For the text-containing cell, return its midpoint in [x, y] coordinate format. 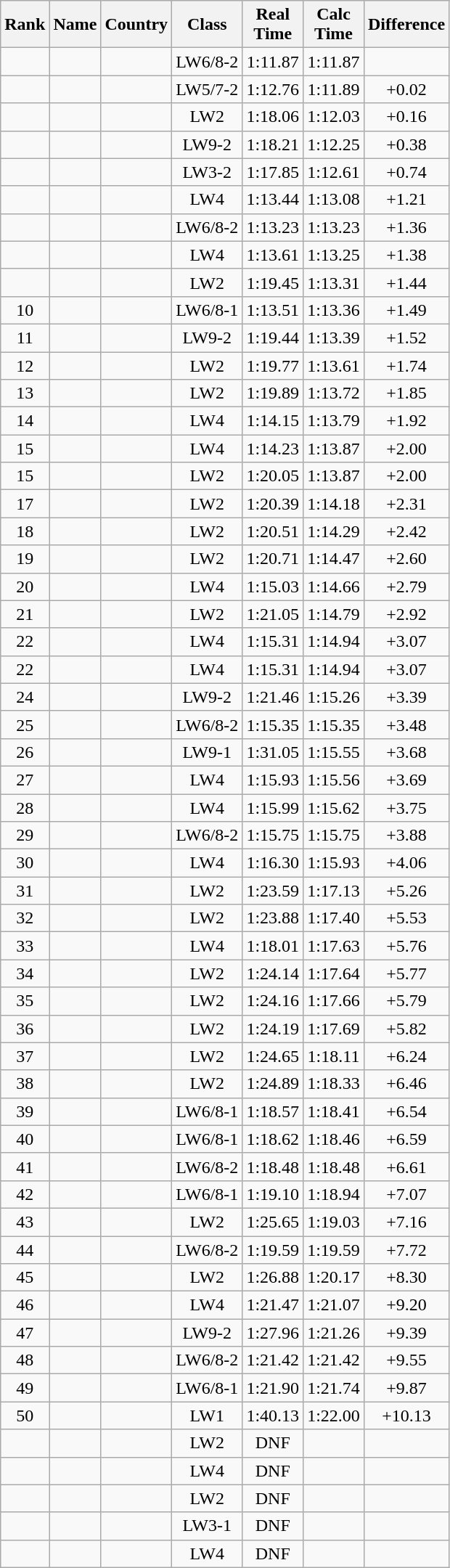
+1.74 [406, 365]
+1.49 [406, 310]
12 [25, 365]
1:17.85 [273, 172]
+2.42 [406, 531]
1:21.74 [334, 1388]
+0.38 [406, 144]
+3.68 [406, 752]
+1.38 [406, 255]
RealTime [273, 25]
50 [25, 1416]
1:13.72 [334, 393]
1:20.05 [273, 476]
1:13.08 [334, 200]
28 [25, 808]
1:24.16 [273, 1001]
27 [25, 780]
+9.55 [406, 1360]
18 [25, 531]
1:19.77 [273, 365]
1:13.39 [334, 338]
+3.88 [406, 836]
13 [25, 393]
11 [25, 338]
1:14.23 [273, 449]
1:22.00 [334, 1416]
37 [25, 1056]
1:21.47 [273, 1305]
1:17.13 [334, 891]
+5.79 [406, 1001]
36 [25, 1029]
1:21.90 [273, 1388]
Rank [25, 25]
24 [25, 697]
41 [25, 1167]
42 [25, 1194]
21 [25, 614]
1:17.66 [334, 1001]
32 [25, 918]
+6.24 [406, 1056]
+1.21 [406, 200]
LW3-2 [208, 172]
+1.52 [406, 338]
14 [25, 421]
LW3-1 [208, 1526]
+5.76 [406, 946]
+3.69 [406, 780]
Name [75, 25]
49 [25, 1388]
+7.16 [406, 1222]
1:18.01 [273, 946]
+0.16 [406, 117]
44 [25, 1249]
1:15.62 [334, 808]
43 [25, 1222]
1:15.03 [273, 587]
+0.02 [406, 89]
1:17.69 [334, 1029]
+6.61 [406, 1167]
+4.06 [406, 863]
1:17.64 [334, 973]
17 [25, 504]
1:40.13 [273, 1416]
+10.13 [406, 1416]
+3.39 [406, 697]
1:24.14 [273, 973]
+5.53 [406, 918]
1:12.76 [273, 89]
+1.36 [406, 227]
1:19.45 [273, 282]
LW9-1 [208, 752]
1:11.89 [334, 89]
1:15.56 [334, 780]
1:20.39 [273, 504]
1:21.46 [273, 697]
+2.31 [406, 504]
1:14.15 [273, 421]
19 [25, 559]
1:17.40 [334, 918]
+9.87 [406, 1388]
38 [25, 1084]
20 [25, 587]
+3.75 [406, 808]
1:20.71 [273, 559]
1:21.05 [273, 614]
1:13.31 [334, 282]
10 [25, 310]
+5.77 [406, 973]
LW5/7-2 [208, 89]
1:12.03 [334, 117]
1:19.89 [273, 393]
1:18.21 [273, 144]
1:18.11 [334, 1056]
1:20.17 [334, 1278]
1:21.26 [334, 1333]
1:18.57 [273, 1111]
+7.72 [406, 1249]
+3.48 [406, 724]
47 [25, 1333]
45 [25, 1278]
1:23.59 [273, 891]
+7.07 [406, 1194]
1:12.25 [334, 144]
+9.20 [406, 1305]
48 [25, 1360]
1:17.63 [334, 946]
1:18.41 [334, 1111]
1:13.44 [273, 200]
1:12.61 [334, 172]
1:19.03 [334, 1222]
40 [25, 1139]
1:15.55 [334, 752]
26 [25, 752]
1:14.29 [334, 531]
1:24.89 [273, 1084]
1:14.18 [334, 504]
1:20.51 [273, 531]
33 [25, 946]
Class [208, 25]
+2.92 [406, 614]
1:24.65 [273, 1056]
39 [25, 1111]
1:25.65 [273, 1222]
1:27.96 [273, 1333]
Difference [406, 25]
1:21.07 [334, 1305]
1:31.05 [273, 752]
+1.92 [406, 421]
+2.79 [406, 587]
1:14.47 [334, 559]
+1.85 [406, 393]
1:18.06 [273, 117]
+1.44 [406, 282]
1:15.26 [334, 697]
1:13.25 [334, 255]
+2.60 [406, 559]
1:16.30 [273, 863]
1:19.10 [273, 1194]
+5.82 [406, 1029]
31 [25, 891]
Country [136, 25]
1:13.51 [273, 310]
35 [25, 1001]
LW1 [208, 1416]
1:13.36 [334, 310]
+5.26 [406, 891]
1:19.44 [273, 338]
34 [25, 973]
+8.30 [406, 1278]
+6.54 [406, 1111]
1:13.79 [334, 421]
+6.46 [406, 1084]
CalcTime [334, 25]
1:18.62 [273, 1139]
+9.39 [406, 1333]
1:23.88 [273, 918]
29 [25, 836]
46 [25, 1305]
1:18.46 [334, 1139]
1:18.33 [334, 1084]
1:14.79 [334, 614]
1:24.19 [273, 1029]
1:15.99 [273, 808]
+6.59 [406, 1139]
1:14.66 [334, 587]
1:26.88 [273, 1278]
+0.74 [406, 172]
25 [25, 724]
1:18.94 [334, 1194]
30 [25, 863]
